Extract the (x, y) coordinate from the center of the cell holding the provided text.  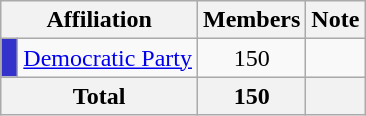
Note (336, 20)
Democratic Party (108, 58)
Total (100, 96)
Affiliation (100, 20)
Members (251, 20)
